Identify which cell holds the provided text, then report its (X, Y) central coordinate. 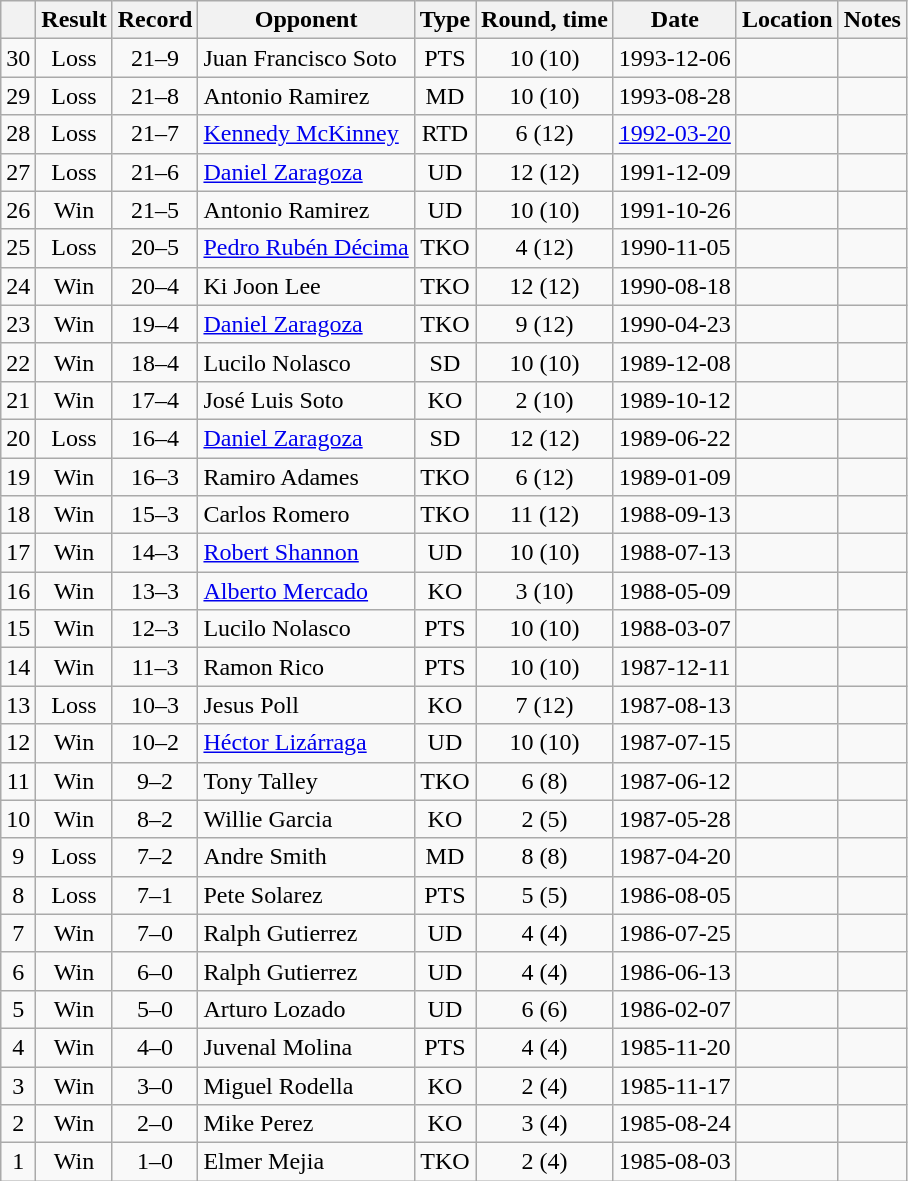
1985-08-03 (674, 1162)
1989-10-12 (674, 400)
22 (18, 362)
Kennedy McKinney (306, 134)
1993-12-06 (674, 58)
6–0 (155, 971)
7–2 (155, 857)
1986-08-05 (674, 895)
23 (18, 324)
21–7 (155, 134)
14 (18, 667)
8–2 (155, 819)
Pete Solarez (306, 895)
12 (18, 743)
29 (18, 96)
1986-07-25 (674, 933)
7 (18, 933)
Result (74, 20)
7–0 (155, 933)
27 (18, 172)
1987-12-11 (674, 667)
11 (18, 781)
17–4 (155, 400)
Alberto Mercado (306, 591)
5–0 (155, 1009)
José Luis Soto (306, 400)
25 (18, 248)
3 (10) (545, 591)
Ramiro Adames (306, 477)
1989-01-09 (674, 477)
9 (12) (545, 324)
4 (18, 1047)
10–2 (155, 743)
4–0 (155, 1047)
Héctor Lizárraga (306, 743)
2–0 (155, 1124)
Elmer Mejia (306, 1162)
18–4 (155, 362)
20–5 (155, 248)
16–4 (155, 438)
Willie Garcia (306, 819)
Carlos Romero (306, 515)
19–4 (155, 324)
Ramon Rico (306, 667)
Tony Talley (306, 781)
1987-06-12 (674, 781)
15 (18, 629)
3 (18, 1085)
1988-03-07 (674, 629)
Opponent (306, 20)
6 (6) (545, 1009)
1989-06-22 (674, 438)
16–3 (155, 477)
Round, time (545, 20)
18 (18, 515)
Location (787, 20)
21 (18, 400)
1987-04-20 (674, 857)
1991-12-09 (674, 172)
10 (18, 819)
Arturo Lozado (306, 1009)
5 (18, 1009)
1989-12-08 (674, 362)
13–3 (155, 591)
Juvenal Molina (306, 1047)
1993-08-28 (674, 96)
1985-11-20 (674, 1047)
1987-05-28 (674, 819)
2 (18, 1124)
Date (674, 20)
1987-08-13 (674, 705)
30 (18, 58)
Type (444, 20)
14–3 (155, 553)
3–0 (155, 1085)
Andre Smith (306, 857)
Record (155, 20)
6 (8) (545, 781)
26 (18, 210)
1990-11-05 (674, 248)
21–9 (155, 58)
4 (12) (545, 248)
24 (18, 286)
Juan Francisco Soto (306, 58)
3 (4) (545, 1124)
9–2 (155, 781)
1991-10-26 (674, 210)
1986-06-13 (674, 971)
11 (12) (545, 515)
1988-09-13 (674, 515)
Miguel Rodella (306, 1085)
1990-08-18 (674, 286)
Mike Perez (306, 1124)
16 (18, 591)
21–5 (155, 210)
7–1 (155, 895)
1986-02-07 (674, 1009)
11–3 (155, 667)
21–8 (155, 96)
7 (12) (545, 705)
1990-04-23 (674, 324)
2 (10) (545, 400)
6 (18, 971)
Robert Shannon (306, 553)
10–3 (155, 705)
19 (18, 477)
20–4 (155, 286)
1987-07-15 (674, 743)
1992-03-20 (674, 134)
1988-05-09 (674, 591)
28 (18, 134)
1988-07-13 (674, 553)
21–6 (155, 172)
5 (5) (545, 895)
12–3 (155, 629)
1985-08-24 (674, 1124)
17 (18, 553)
2 (5) (545, 819)
8 (18, 895)
1985-11-17 (674, 1085)
RTD (444, 134)
1–0 (155, 1162)
20 (18, 438)
15–3 (155, 515)
Notes (872, 20)
1 (18, 1162)
Jesus Poll (306, 705)
8 (8) (545, 857)
Ki Joon Lee (306, 286)
9 (18, 857)
13 (18, 705)
Pedro Rubén Décima (306, 248)
